Pinpoint the cell where the given text exists, returning its (x, y) midpoint coordinate. 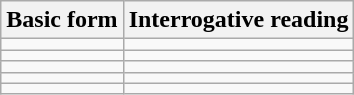
Interrogative reading (238, 20)
Basic form (62, 20)
